Identify which cell holds the provided text, then report its [X, Y] central coordinate. 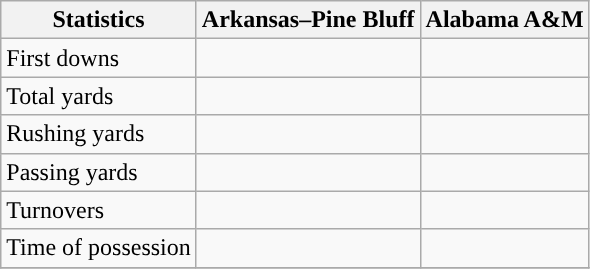
First downs [99, 58]
Rushing yards [99, 134]
Passing yards [99, 172]
Arkansas–Pine Bluff [308, 20]
Total yards [99, 96]
Turnovers [99, 210]
Alabama A&M [504, 20]
Time of possession [99, 248]
Statistics [99, 20]
